Extract the [X, Y] coordinate from the center of the cell holding the provided text.  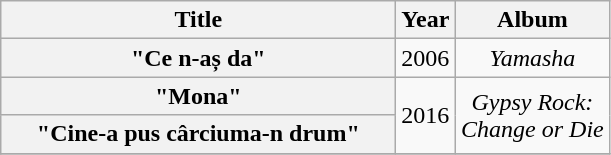
Year [426, 20]
Gypsy Rock: Change or Die [532, 115]
"Ce n-aș da" [198, 58]
Yamasha [532, 58]
"Mona" [198, 96]
2006 [426, 58]
Title [198, 20]
Album [532, 20]
"Cine-a pus cârciuma-n drum" [198, 134]
2016 [426, 115]
